Detect which cell encompasses the target text, then output its (X, Y) center coordinate. 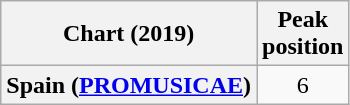
Chart (2019) (129, 34)
6 (303, 85)
Spain (PROMUSICAE) (129, 85)
Peakposition (303, 34)
